Capture the cell that displays the provided text and extract its [x, y] central coordinate. 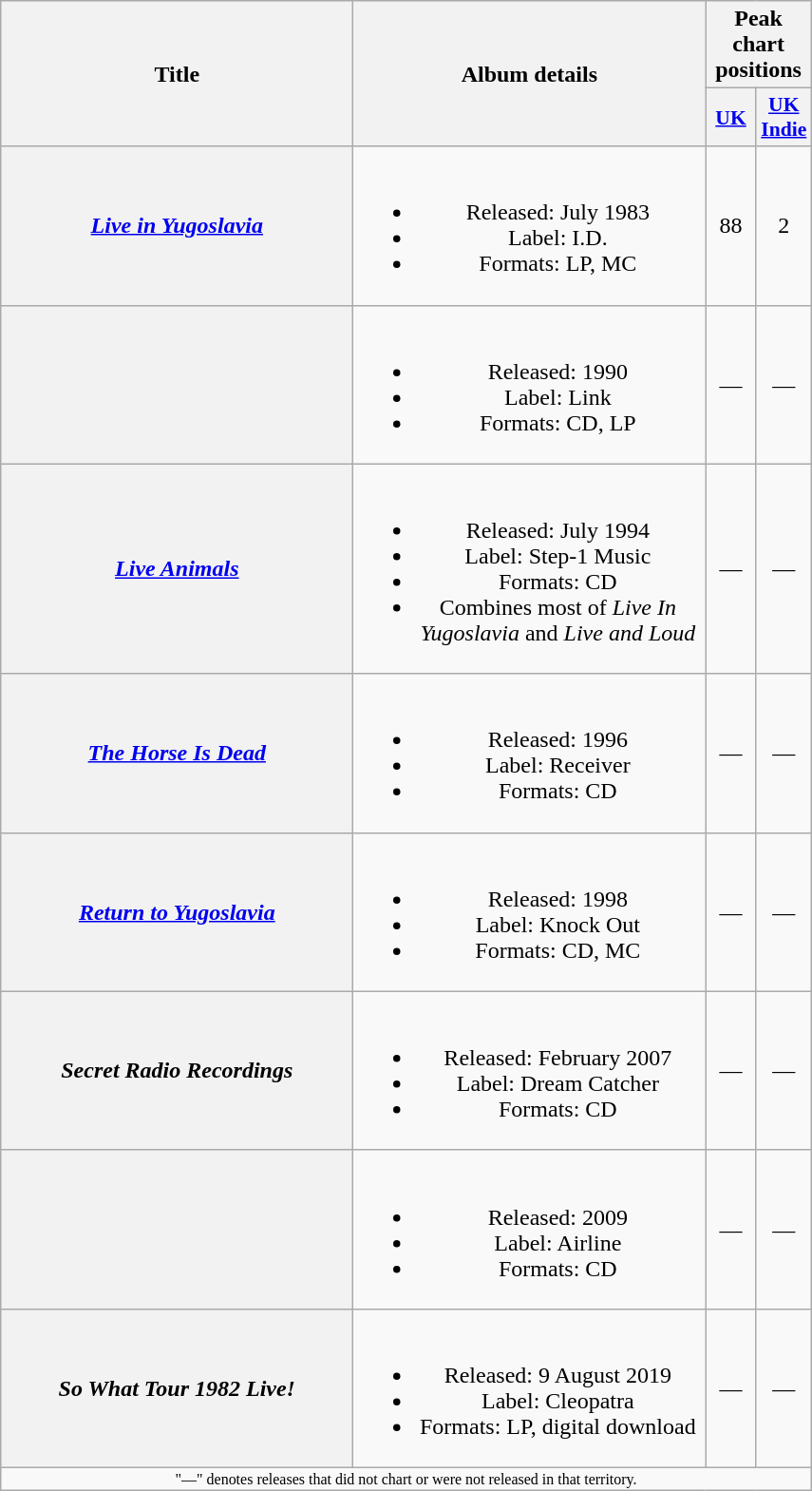
Released: 1996Label: ReceiverFormats: CD [530, 753]
2 [784, 226]
Released: February 2007Label: Dream CatcherFormats: CD [530, 1070]
Released: 1990Label: LinkFormats: CD, LP [530, 384]
Title [177, 74]
UK [731, 118]
The Horse Is Dead [177, 753]
Secret Radio Recordings [177, 1070]
Return to Yugoslavia [177, 912]
So What Tour 1982 Live! [177, 1387]
Released: 2009Label: AirlineFormats: CD [530, 1230]
Album details [530, 74]
"—" denotes releases that did not chart or were not released in that territory. [406, 1479]
Released: July 1983Label: I.D.Formats: LP, MC [530, 226]
Live Animals [177, 568]
Peak chart positions [758, 45]
Released: July 1994Label: Step-1 MusicFormats: CDCombines most of Live In Yugoslavia and Live and Loud [530, 568]
Released: 9 August 2019Label: CleopatraFormats: LP, digital download [530, 1387]
UK Indie [784, 118]
88 [731, 226]
Live in Yugoslavia [177, 226]
Released: 1998Label: Knock OutFormats: CD, MC [530, 912]
